Pinpoint the cell where the given text exists, returning its [X, Y] midpoint coordinate. 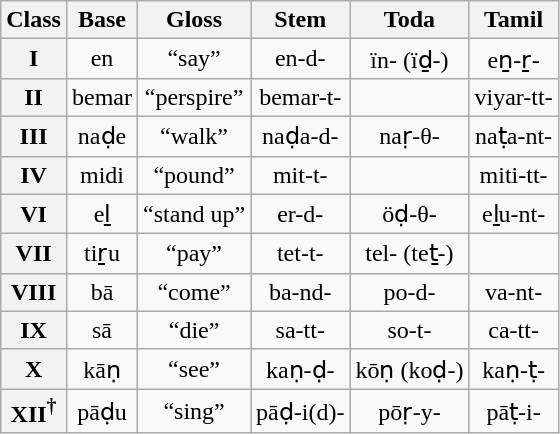
kāṇ [102, 369]
kaṇ-ḍ- [300, 369]
sā [102, 330]
pāḍ-i(d)- [300, 412]
er-d- [300, 214]
naḍa-d- [300, 136]
eṉ-ṟ- [514, 59]
“pay” [194, 254]
“stand up” [194, 214]
tiṟu [102, 254]
Base [102, 20]
II [34, 97]
ca-tt- [514, 330]
naḍe [102, 136]
tet-t- [300, 254]
en-d- [300, 59]
naṭa-nt- [514, 136]
miti-tt- [514, 175]
midi [102, 175]
III [34, 136]
viyar-tt- [514, 97]
bemar-t- [300, 97]
“pound” [194, 175]
“walk” [194, 136]
XII† [34, 412]
pāḍu [102, 412]
Class [34, 20]
Tamil [514, 20]
pāṭ-i- [514, 412]
“say” [194, 59]
kaṇ-ṭ- [514, 369]
sa-tt- [300, 330]
VIII [34, 292]
VII [34, 254]
Stem [300, 20]
mit-t- [300, 175]
“see” [194, 369]
bemar [102, 97]
so-t- [410, 330]
VI [34, 214]
po-d- [410, 292]
“perspire” [194, 97]
eḻ [102, 214]
“die” [194, 330]
IV [34, 175]
tel- (teṯ-) [410, 254]
bā [102, 292]
öḍ-θ- [410, 214]
Gloss [194, 20]
eḻu-nt- [514, 214]
“come” [194, 292]
pōṛ-y- [410, 412]
va-nt- [514, 292]
en [102, 59]
kōṇ (koḍ-) [410, 369]
ïn- (ïḏ-) [410, 59]
X [34, 369]
I [34, 59]
“sing” [194, 412]
Toda [410, 20]
IX [34, 330]
ba-nd- [300, 292]
naṛ-θ- [410, 136]
